Locate the cell with the specified text and output its [x, y] center coordinate. 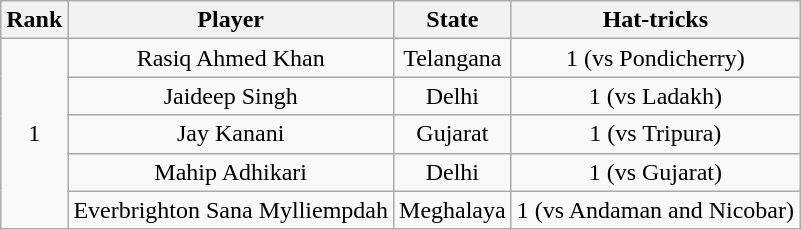
1 [34, 134]
1 (vs Ladakh) [655, 96]
Jay Kanani [231, 134]
1 (vs Pondicherry) [655, 58]
Mahip Adhikari [231, 172]
Gujarat [453, 134]
1 (vs Gujarat) [655, 172]
1 (vs Andaman and Nicobar) [655, 210]
Telangana [453, 58]
Rank [34, 20]
1 (vs Tripura) [655, 134]
State [453, 20]
Hat-tricks [655, 20]
Everbrighton Sana Mylliempdah [231, 210]
Meghalaya [453, 210]
Jaideep Singh [231, 96]
Player [231, 20]
Rasiq Ahmed Khan [231, 58]
